Detect which cell encompasses the target text, then output its (X, Y) center coordinate. 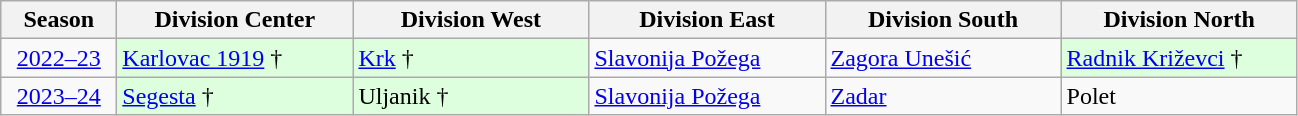
Polet (1179, 96)
Zagora Unešić (943, 58)
2022–23 (59, 58)
Division North (1179, 20)
Division Center (235, 20)
Uljanik † (471, 96)
Division South (943, 20)
Division East (707, 20)
Segesta † (235, 96)
Radnik Križevci † (1179, 58)
Season (59, 20)
Krk † (471, 58)
Karlovac 1919 † (235, 58)
Zadar (943, 96)
Division West (471, 20)
2023–24 (59, 96)
